Detect which cell encompasses the target text, then output its (x, y) center coordinate. 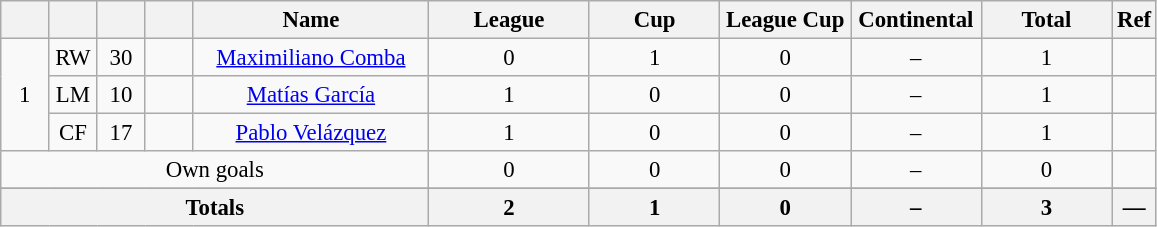
Total (1046, 20)
— (1134, 208)
Maximiliano Comba (311, 58)
Matías García (311, 95)
Ref (1134, 20)
Pablo Velázquez (311, 133)
League Cup (786, 20)
League (510, 20)
Cup (654, 20)
Name (311, 20)
Continental (916, 20)
CF (73, 133)
LM (73, 95)
Totals (215, 208)
30 (121, 58)
10 (121, 95)
Own goals (215, 170)
RW (73, 58)
17 (121, 133)
3 (1046, 208)
2 (510, 208)
